Identify which cell holds the provided text, then report its (X, Y) central coordinate. 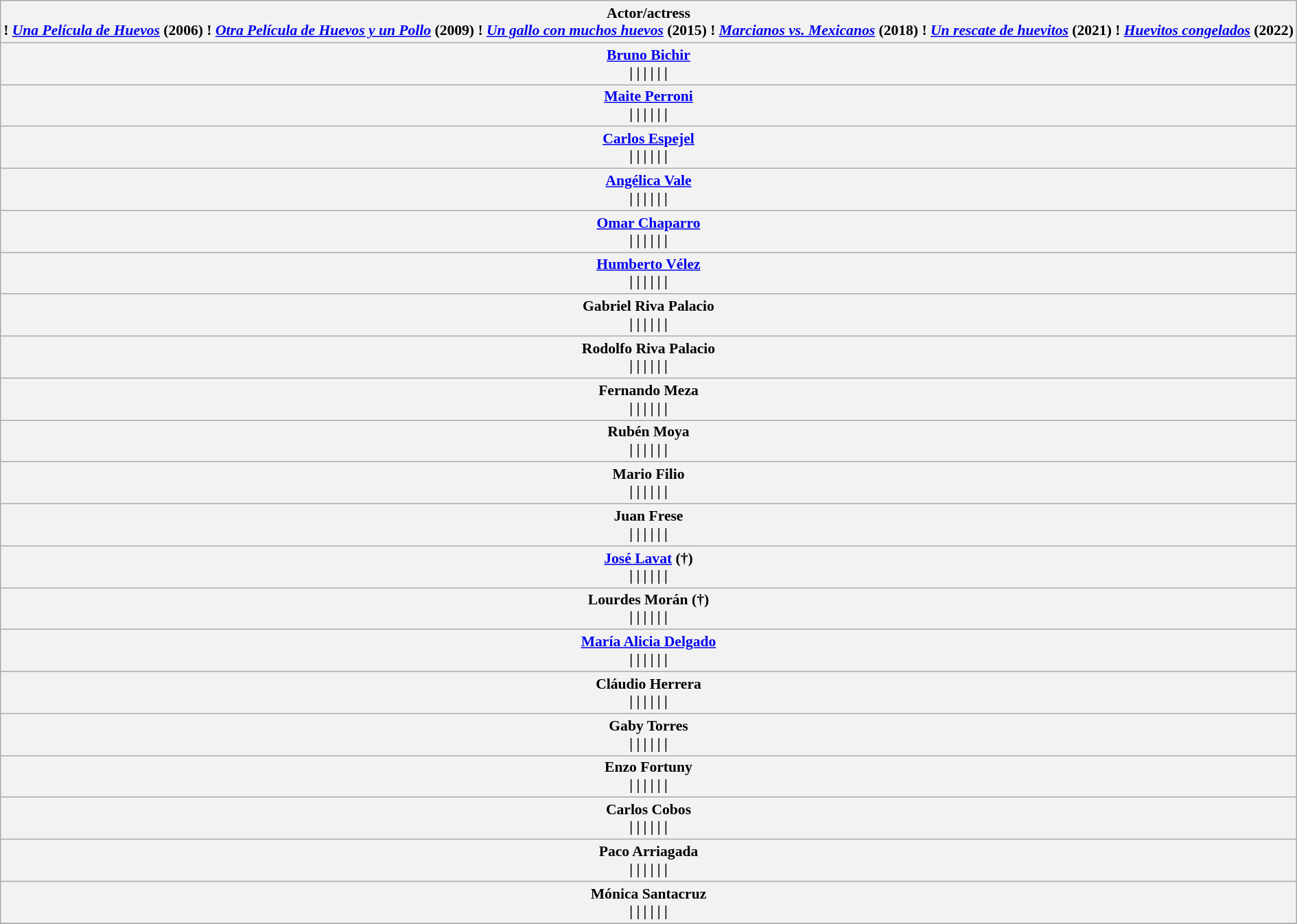
Paco Arriagada| | | | | | (648, 860)
Lourdes Morán (†)| | | | | | (648, 609)
Fernando Meza| | | | | | (648, 399)
Rodolfo Riva Palacio| | | | | | (648, 357)
Gaby Torres| | | | | | (648, 734)
Humberto Vélez| | | | | | (648, 273)
Maite Perroni| | | | | | (648, 106)
Carlos Cobos| | | | | | (648, 819)
María Alicia Delgado| | | | | | (648, 650)
Rubén Moya| | | | | | (648, 440)
Mario Filio| | | | | | (648, 483)
Angélica Vale| | | | | | (648, 189)
Carlos Espejel| | | | | | (648, 148)
Gabriel Riva Palacio| | | | | | (648, 316)
José Lavat (†)| | | | | | (648, 567)
Cláudio Herrera| | | | | | (648, 693)
Mónica Santacruz| | | | | | (648, 903)
Bruno Bichir| | | | | | (648, 63)
Enzo Fortuny| | | | | | (648, 777)
Omar Chaparro| | | | | | (648, 232)
Juan Frese| | | | | | (648, 525)
